Scan for the cell matching the given text and deliver its [X, Y] coordinate at center. 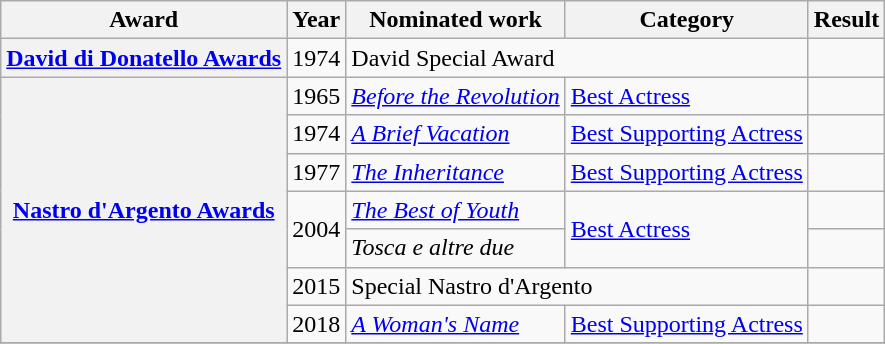
A Brief Vacation [456, 134]
Nominated work [456, 20]
David Special Award [578, 58]
1965 [316, 96]
Special Nastro d'Argento [578, 286]
A Woman's Name [456, 324]
1977 [316, 172]
David di Donatello Awards [144, 58]
Before the Revolution [456, 96]
Tosca e altre due [456, 248]
The Best of Youth [456, 210]
2004 [316, 229]
Category [686, 20]
The Inheritance [456, 172]
Year [316, 20]
Result [846, 20]
Award [144, 20]
Nastro d'Argento Awards [144, 210]
2015 [316, 286]
2018 [316, 324]
